Extract the [X, Y] coordinate from the center of the cell holding the provided text.  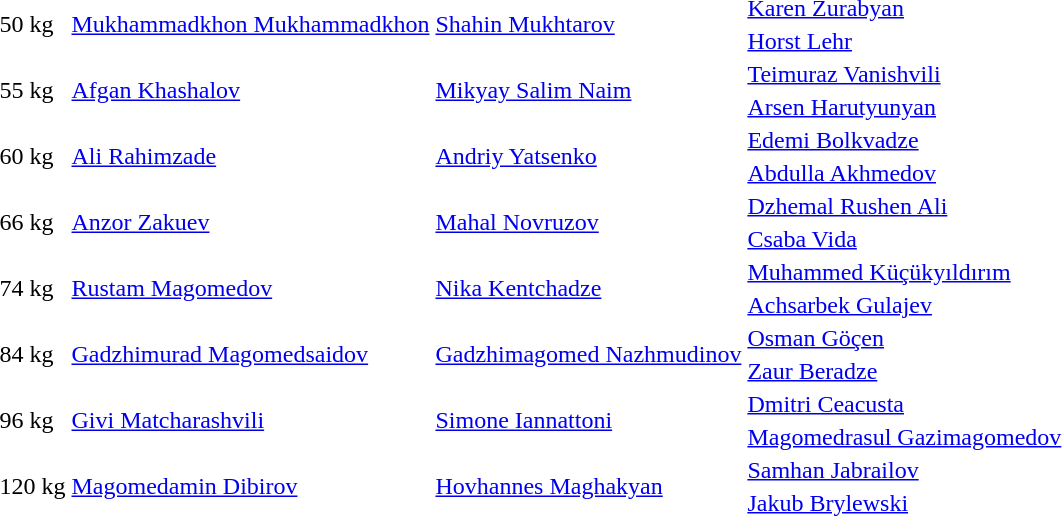
Ali Rahimzade [250, 156]
Gadzhimurad Magomedsaidov [250, 354]
Gadzhimagomed Nazhmudinov [588, 354]
Nika Kentchadze [588, 288]
Afgan Khashalov [250, 90]
Andriy Yatsenko [588, 156]
Rustam Magomedov [250, 288]
Givi Matcharashvili [250, 420]
Anzor Zakuev [250, 222]
Mahal Novruzov [588, 222]
Simone Iannattoni [588, 420]
Mikyay Salim Naim [588, 90]
